Provide the (x, y) coordinate of the cell's center where the given text is located.  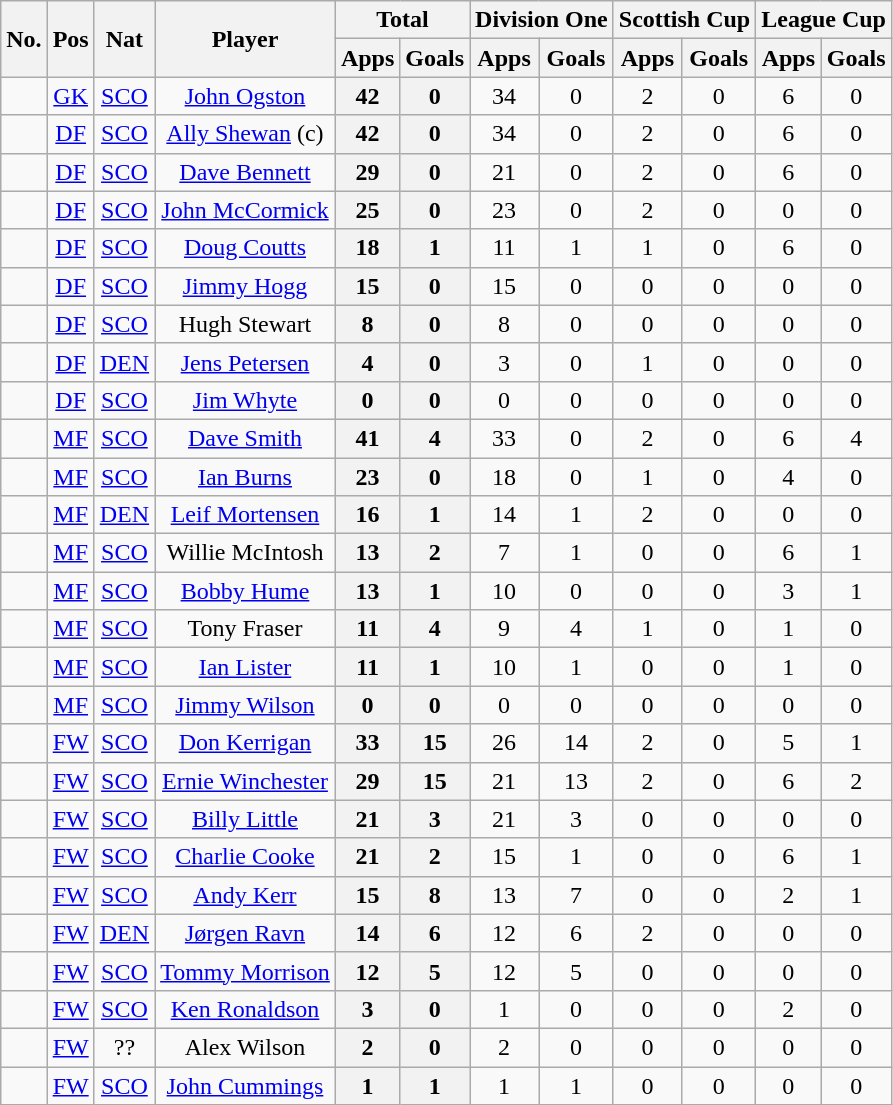
Jim Whyte (246, 400)
Nat (124, 39)
?? (124, 1047)
Jens Petersen (246, 362)
No. (24, 39)
John Cummings (246, 1085)
Dave Smith (246, 438)
GK (70, 96)
League Cup (824, 20)
Total (402, 20)
Andy Kerr (246, 895)
9 (504, 629)
Ernie Winchester (246, 781)
Doug Coutts (246, 248)
Jørgen Ravn (246, 933)
Tony Fraser (246, 629)
Ally Shewan (c) (246, 134)
Billy Little (246, 819)
Scottish Cup (684, 20)
Pos (70, 39)
41 (367, 438)
Player (246, 39)
25 (367, 210)
16 (367, 515)
John Ogston (246, 96)
Bobby Hume (246, 591)
Dave Bennett (246, 172)
Leif Mortensen (246, 515)
Hugh Stewart (246, 324)
Ian Burns (246, 477)
John McCormick (246, 210)
Alex Wilson (246, 1047)
Willie McIntosh (246, 553)
Jimmy Hogg (246, 286)
Division One (542, 20)
Ken Ronaldson (246, 1009)
Don Kerrigan (246, 743)
Charlie Cooke (246, 857)
26 (504, 743)
Ian Lister (246, 667)
Jimmy Wilson (246, 705)
Tommy Morrison (246, 971)
